Output the (X, Y) coordinate of the center of the cell containing the given text.  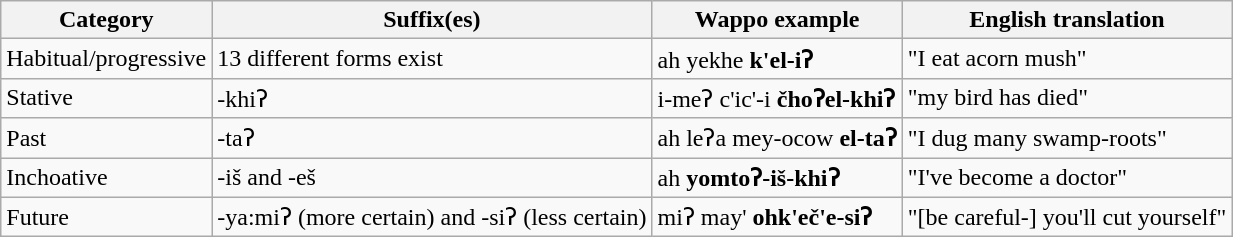
Category (106, 20)
-ya:miʔ (more certain) and -siʔ (less certain) (432, 217)
Inchoative (106, 178)
-khiʔ (432, 98)
ah leʔa mey-ocow el-taʔ (777, 138)
-iš and -eš (432, 178)
ah yekhe k'el-iʔ (777, 59)
"I dug many swamp-roots" (1067, 138)
Future (106, 217)
i-meʔ c'ic'-i čhoʔel-khiʔ (777, 98)
Habitual/progressive (106, 59)
13 different forms exist (432, 59)
Suffix(es) (432, 20)
-taʔ (432, 138)
"my bird has died" (1067, 98)
"[be careful-] you'll cut yourself" (1067, 217)
miʔ may' ohk'eč'e-siʔ (777, 217)
Past (106, 138)
English translation (1067, 20)
Wappo example (777, 20)
Stative (106, 98)
"I've become a doctor" (1067, 178)
ah yomtoʔ-iš-khiʔ (777, 178)
"I eat acorn mush" (1067, 59)
